Output the [X, Y] coordinate of the center of the cell containing the given text.  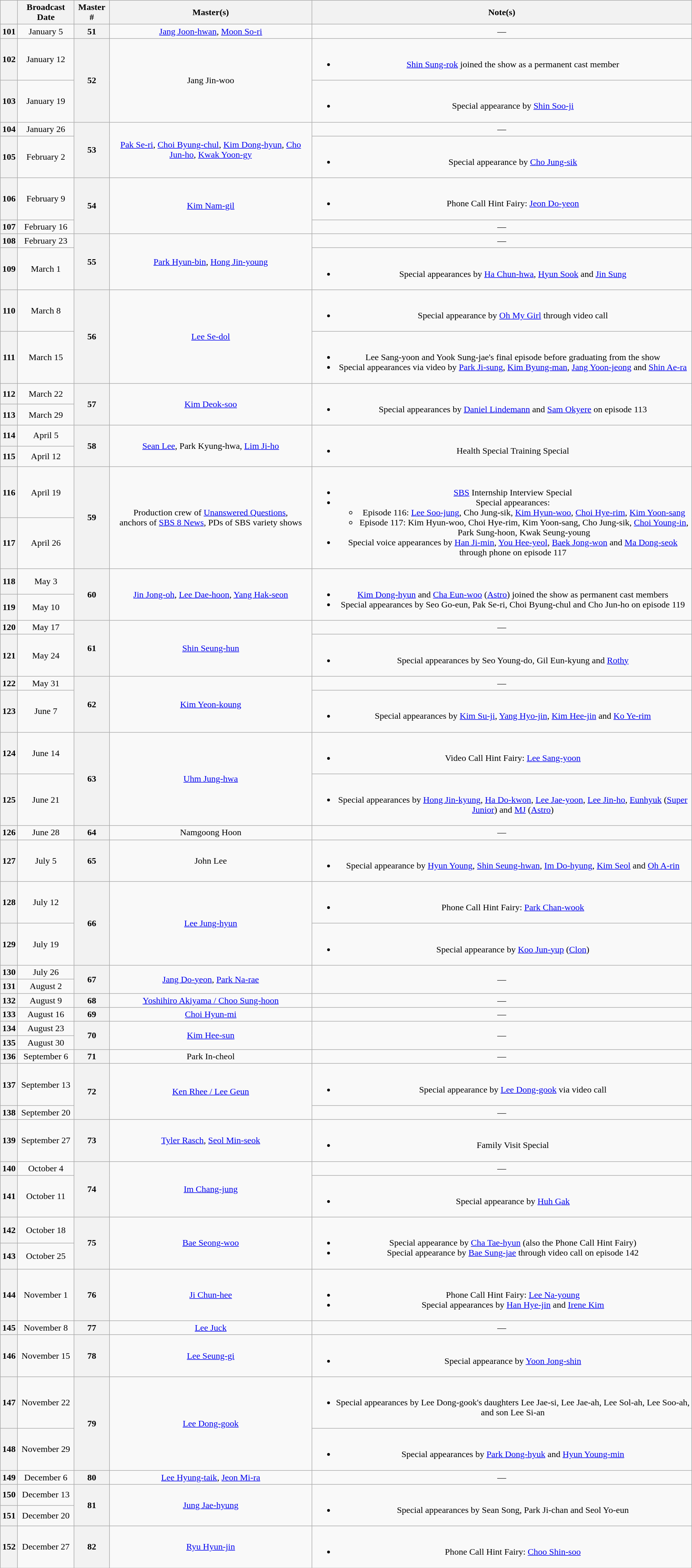
149 [9, 1477]
Im Chang-jung [211, 1189]
Park Hyun-bin, Hong Jin-young [211, 262]
Tyler Rasch, Seol Min-seok [211, 1140]
150 [9, 1495]
130 [9, 972]
Production crew of Unanswered Questions,anchors of SBS 8 News, PDs of SBS variety shows [211, 518]
102 [9, 59]
Jang Jin-woo [211, 80]
112 [9, 393]
August 9 [46, 1000]
51 [92, 31]
145 [9, 1328]
Master # [92, 13]
125 [9, 800]
Sean Lee, Park Kyung-hwa, Lim Ji-ho [211, 446]
53 [92, 150]
124 [9, 753]
64 [92, 833]
March 29 [46, 415]
May 17 [46, 627]
119 [9, 607]
Special appearances by Kim Su-ji, Yang Hyo-jin, Kim Hee-jin and Ko Ye-rim [502, 711]
52 [92, 80]
Health Special Training Special [502, 446]
144 [9, 1295]
February 23 [46, 241]
October 25 [46, 1256]
Special appearance by Yoon Jong-shin [502, 1355]
April 19 [46, 492]
Special appearances by Ha Chun-hwa, Hyun Sook and Jin Sung [502, 268]
November 22 [46, 1402]
61 [92, 648]
Lee Jung-hyun [211, 923]
Kim Yeon-koung [211, 704]
May 24 [46, 655]
66 [92, 923]
August 2 [46, 986]
Kim Deok-soo [211, 404]
Yoshihiro Akiyama / Choo Sung-hoon [211, 1000]
71 [92, 1057]
October 18 [46, 1230]
December 27 [46, 1547]
118 [9, 582]
110 [9, 311]
Video Call Hint Fairy: Lee Sang-yoon [502, 753]
Lee Hyung-taik, Jeon Mi-ra [211, 1477]
106 [9, 199]
October 4 [46, 1168]
146 [9, 1355]
105 [9, 157]
January 5 [46, 31]
65 [92, 861]
August 23 [46, 1029]
73 [92, 1140]
July 26 [46, 972]
62 [92, 704]
February 2 [46, 157]
September 6 [46, 1057]
Jang Joon-hwan, Moon So-ri [211, 31]
June 14 [46, 753]
November 15 [46, 1355]
80 [92, 1477]
Family Visit Special [502, 1140]
55 [92, 262]
104 [9, 129]
Jung Jae-hyung [211, 1506]
139 [9, 1140]
Kim Hee-sun [211, 1036]
Note(s) [502, 13]
Special appearance by Huh Gak [502, 1196]
Master(s) [211, 13]
117 [9, 543]
121 [9, 655]
132 [9, 1000]
108 [9, 241]
101 [9, 31]
January 12 [46, 59]
63 [92, 779]
60 [92, 595]
Lee Dong-gook [211, 1423]
54 [92, 206]
142 [9, 1230]
Lee Juck [211, 1328]
56 [92, 336]
Namgoong Hoon [211, 833]
Phone Call Hint Fairy: Choo Shin-soo [502, 1547]
134 [9, 1029]
107 [9, 227]
70 [92, 1036]
148 [9, 1449]
September 13 [46, 1085]
Kim Nam-gil [211, 206]
December 20 [46, 1516]
Shin Seung-hun [211, 648]
131 [9, 986]
June 28 [46, 833]
May 10 [46, 607]
December 6 [46, 1477]
January 19 [46, 101]
Special appearance by Koo Jun-yup (Clon) [502, 944]
June 7 [46, 711]
March 8 [46, 311]
81 [92, 1506]
May 3 [46, 582]
November 1 [46, 1295]
Special appearance by Cha Tae-hyun (also the Phone Call Hint Fairy)Special appearance by Bae Sung-jae through video call on episode 142 [502, 1243]
Shin Sung-rok joined the show as a permanent cast member [502, 59]
Phone Call Hint Fairy: Park Chan-wook [502, 902]
Ken Rhee / Lee Geun [211, 1091]
January 26 [46, 129]
John Lee [211, 861]
109 [9, 268]
September 27 [46, 1140]
75 [92, 1243]
July 12 [46, 902]
Bae Seong-woo [211, 1243]
Lee Se-dol [211, 336]
Phone Call Hint Fairy: Jeon Do-yeon [502, 199]
136 [9, 1057]
November 29 [46, 1449]
October 11 [46, 1196]
March 15 [46, 357]
August 30 [46, 1043]
Ryu Hyun-jin [211, 1547]
September 20 [46, 1112]
122 [9, 683]
59 [92, 518]
76 [92, 1295]
Special appearances by Sean Song, Park Ji-chan and Seol Yo-eun [502, 1506]
Special appearances by Park Dong-hyuk and Hyun Young-min [502, 1449]
August 16 [46, 1015]
July 5 [46, 861]
147 [9, 1402]
Special appearance by Lee Dong-gook via video call [502, 1085]
November 8 [46, 1328]
July 19 [46, 944]
Park In-cheol [211, 1057]
123 [9, 711]
137 [9, 1085]
Jin Jong-oh, Lee Dae-hoon, Yang Hak-seon [211, 595]
138 [9, 1112]
Phone Call Hint Fairy: Lee Na-youngSpecial appearances by Han Hye-jin and Irene Kim [502, 1295]
Uhm Jung-hwa [211, 779]
128 [9, 902]
Special appearances by Daniel Lindemann and Sam Okyere on episode 113 [502, 404]
68 [92, 1000]
Special appearance by Hyun Young, Shin Seung-hwan, Im Do-hyung, Kim Seol and Oh A-rin [502, 861]
May 31 [46, 683]
79 [92, 1423]
111 [9, 357]
February 9 [46, 199]
72 [92, 1091]
141 [9, 1196]
140 [9, 1168]
151 [9, 1516]
February 16 [46, 227]
Ji Chun-hee [211, 1295]
Broadcast Date [46, 13]
March 1 [46, 268]
120 [9, 627]
Choi Hyun-mi [211, 1015]
152 [9, 1547]
113 [9, 415]
143 [9, 1256]
Pak Se-ri, Choi Byung-chul, Kim Dong-hyun, Cho Jun-ho, Kwak Yoon-gy [211, 150]
58 [92, 446]
129 [9, 944]
77 [92, 1328]
82 [92, 1547]
December 13 [46, 1495]
Special appearance by Shin Soo-ji [502, 101]
Special appearance by Cho Jung-sik [502, 157]
127 [9, 861]
133 [9, 1015]
April 12 [46, 456]
Jang Do-yeon, Park Na-rae [211, 979]
Special appearances by Seo Young-do, Gil Eun-kyung and Rothy [502, 655]
Special appearance by Oh My Girl through video call [502, 311]
69 [92, 1015]
78 [92, 1355]
June 21 [46, 800]
Special appearances by Lee Dong-gook's daughters Lee Jae-si, Lee Jae-ah, Lee Sol-ah, Lee Soo-ah, and son Lee Si-an [502, 1402]
103 [9, 101]
114 [9, 436]
Special appearances by Hong Jin-kyung, Ha Do-kwon, Lee Jae-yoon, Lee Jin-ho, Eunhyuk (Super Junior) and MJ (Astro) [502, 800]
March 22 [46, 393]
Lee Seung-gi [211, 1355]
67 [92, 979]
57 [92, 404]
126 [9, 833]
April 26 [46, 543]
74 [92, 1189]
115 [9, 456]
April 5 [46, 436]
135 [9, 1043]
116 [9, 492]
